For the text-containing cell, return its midpoint in (x, y) coordinate format. 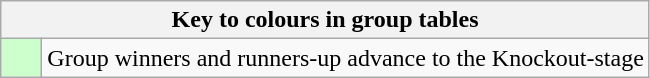
Group winners and runners-up advance to the Knockout-stage (346, 58)
Key to colours in group tables (326, 20)
